Detect which cell encompasses the target text, then output its (x, y) center coordinate. 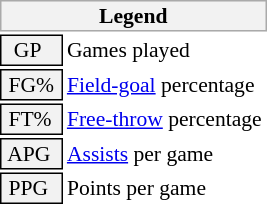
FT% (31, 120)
APG (31, 154)
Points per game (166, 188)
FG% (31, 85)
Field-goal percentage (166, 85)
Free-throw percentage (166, 120)
Assists per game (166, 154)
Legend (134, 16)
GP (31, 50)
Games played (166, 50)
PPG (31, 188)
